Output the [X, Y] coordinate of the center of the cell containing the given text.  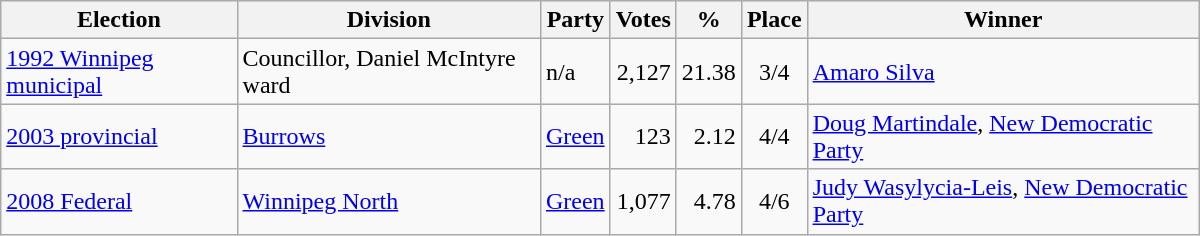
Division [388, 20]
Votes [643, 20]
4/6 [774, 202]
2.12 [708, 136]
Election [119, 20]
1,077 [643, 202]
3/4 [774, 72]
n/a [575, 72]
Councillor, Daniel McIntyre ward [388, 72]
1992 Winnipeg municipal [119, 72]
123 [643, 136]
Place [774, 20]
4/4 [774, 136]
Doug Martindale, New Democratic Party [1003, 136]
2003 provincial [119, 136]
Amaro Silva [1003, 72]
Burrows [388, 136]
Winnipeg North [388, 202]
Winner [1003, 20]
21.38 [708, 72]
% [708, 20]
2008 Federal [119, 202]
4.78 [708, 202]
Judy Wasylycia-Leis, New Democratic Party [1003, 202]
Party [575, 20]
2,127 [643, 72]
